From the cell containing the given text, extract its center point as [x, y] coordinate. 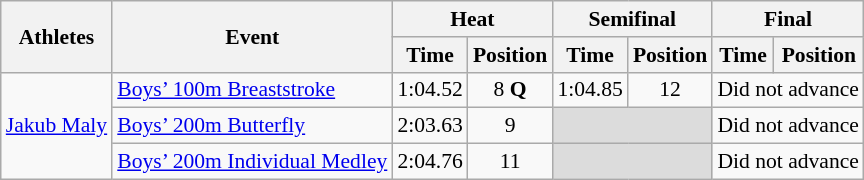
Boys’ 200m Individual Medley [252, 162]
2:03.63 [430, 126]
Final [788, 19]
2:04.76 [430, 162]
11 [510, 162]
9 [510, 126]
1:04.85 [590, 90]
1:04.52 [430, 90]
Event [252, 36]
Boys’ 100m Breaststroke [252, 90]
Athletes [56, 36]
Jakub Maly [56, 126]
Boys’ 200m Butterfly [252, 126]
Semifinal [632, 19]
12 [670, 90]
Heat [472, 19]
8 Q [510, 90]
